For the text-containing cell, return its midpoint in [x, y] coordinate format. 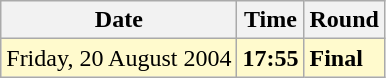
Final [344, 58]
Friday, 20 August 2004 [119, 58]
Round [344, 20]
Time [270, 20]
Date [119, 20]
17:55 [270, 58]
